Return the [x, y] coordinate for the center point of the cell that contains the specified text.  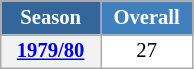
1979/80 [51, 51]
27 [146, 51]
Overall [146, 17]
Season [51, 17]
